Locate the cell with the specified text and output its [X, Y] center coordinate. 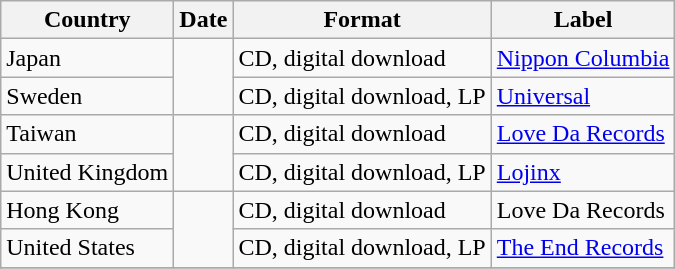
Country [88, 20]
United States [88, 248]
Universal [583, 96]
Hong Kong [88, 210]
Sweden [88, 96]
Format [362, 20]
United Kingdom [88, 172]
Label [583, 20]
The End Records [583, 248]
Japan [88, 58]
Lojinx [583, 172]
Date [204, 20]
Taiwan [88, 134]
Nippon Columbia [583, 58]
